Determine the [X, Y] coordinate at the center of the cell enclosing the given text.  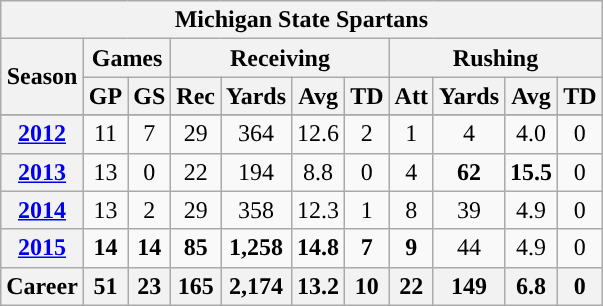
44 [468, 248]
13.2 [318, 286]
Michigan State Spartans [302, 20]
Receiving [280, 58]
8.8 [318, 172]
165 [196, 286]
14.8 [318, 248]
GS [150, 96]
364 [256, 134]
62 [468, 172]
2014 [42, 210]
GP [105, 96]
11 [105, 134]
358 [256, 210]
10 [367, 286]
Season [42, 77]
Games [126, 58]
8 [411, 210]
2013 [42, 172]
149 [468, 286]
2015 [42, 248]
85 [196, 248]
39 [468, 210]
194 [256, 172]
23 [150, 286]
6.8 [532, 286]
4.0 [532, 134]
12.6 [318, 134]
15.5 [532, 172]
1,258 [256, 248]
12.3 [318, 210]
51 [105, 286]
Rec [196, 96]
2012 [42, 134]
Career [42, 286]
Rushing [496, 58]
Att [411, 96]
2,174 [256, 286]
9 [411, 248]
